Scan for the cell matching the given text and deliver its (x, y) coordinate at center. 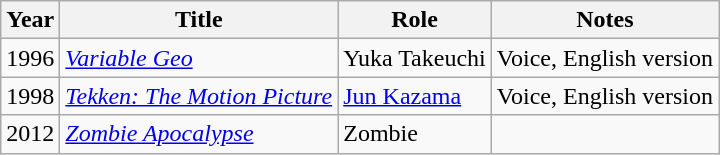
2012 (30, 134)
Yuka Takeuchi (415, 58)
Zombie (415, 134)
Variable Geo (199, 58)
Tekken: The Motion Picture (199, 96)
Zombie Apocalypse (199, 134)
1996 (30, 58)
Role (415, 20)
Jun Kazama (415, 96)
Year (30, 20)
Notes (604, 20)
Title (199, 20)
1998 (30, 96)
